Determine the [x, y] coordinate at the center of the cell enclosing the given text.  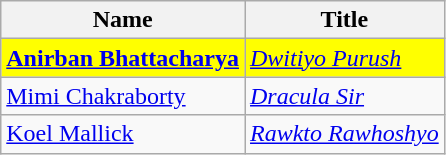
Anirban Bhattacharya [123, 58]
Mimi Chakraborty [123, 96]
Koel Mallick [123, 134]
Title [344, 20]
Name [123, 20]
Dracula Sir [344, 96]
Dwitiyo Purush [344, 58]
Rawkto Rawhoshyo [344, 134]
